Determine the (x, y) coordinate at the center of the cell enclosing the given text.  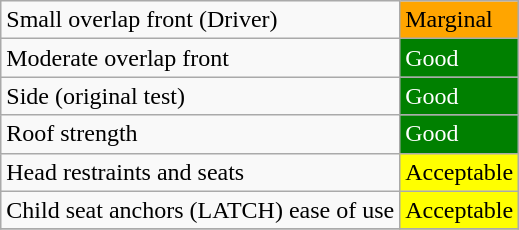
Marginal (460, 20)
Small overlap front (Driver) (200, 20)
Roof strength (200, 134)
Side (original test) (200, 96)
Head restraints and seats (200, 172)
Moderate overlap front (200, 58)
Child seat anchors (LATCH) ease of use (200, 210)
